Return the (x, y) coordinate for the center point of the cell that contains the specified text.  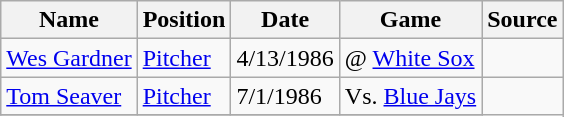
Game (410, 20)
4/13/1986 (285, 58)
@ White Sox (410, 58)
Name (69, 20)
Vs. Blue Jays (410, 96)
Source (522, 20)
Tom Seaver (69, 96)
7/1/1986 (285, 96)
Date (285, 20)
Wes Gardner (69, 58)
Position (184, 20)
